Pinpoint the cell where the given text exists, returning its [X, Y] midpoint coordinate. 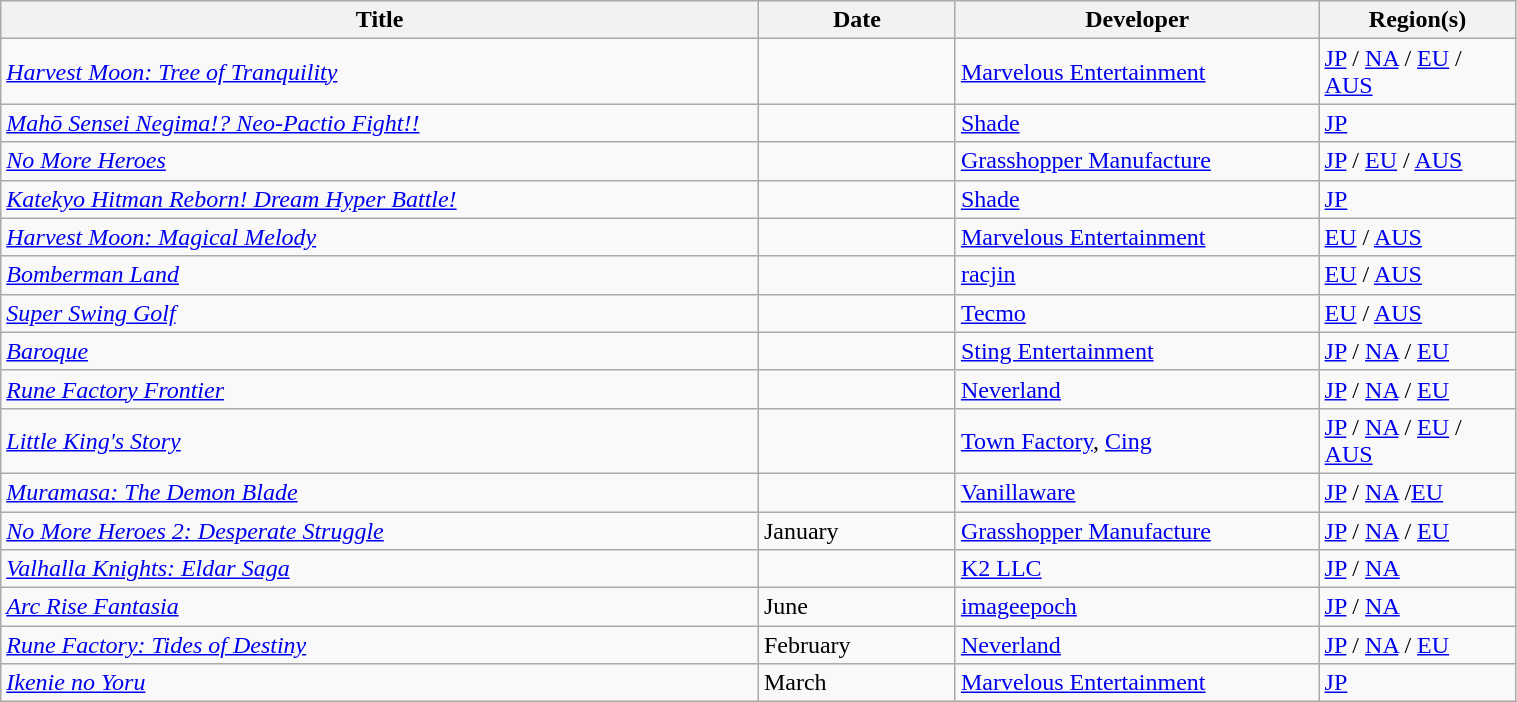
Baroque [380, 351]
Valhalla Knights: Eldar Saga [380, 569]
Muramasa: The Demon Blade [380, 492]
January [856, 531]
No More Heroes 2: Desperate Struggle [380, 531]
Katekyo Hitman Reborn! Dream Hyper Battle! [380, 199]
JP / NA /EU [1418, 492]
Rune Factory: Tides of Destiny [380, 645]
February [856, 645]
Arc Rise Fantasia [380, 607]
No More Heroes [380, 161]
Little King's Story [380, 440]
Date [856, 20]
Ikenie no Yoru [380, 683]
Town Factory, Cing [1137, 440]
June [856, 607]
JP / EU / AUS [1418, 161]
March [856, 683]
Vanillaware [1137, 492]
Super Swing Golf [380, 313]
K2 LLC [1137, 569]
Harvest Moon: Magical Melody [380, 237]
imageepoch [1137, 607]
racjin [1137, 275]
Harvest Moon: Tree of Tranquility [380, 72]
Bomberman Land [380, 275]
Title [380, 20]
Developer [1137, 20]
Tecmo [1137, 313]
Rune Factory Frontier [380, 389]
Sting Entertainment [1137, 351]
Mahō Sensei Negima!? Neo-Pactio Fight!! [380, 123]
Region(s) [1418, 20]
